Extract the [X, Y] coordinate from the center of the cell holding the provided text.  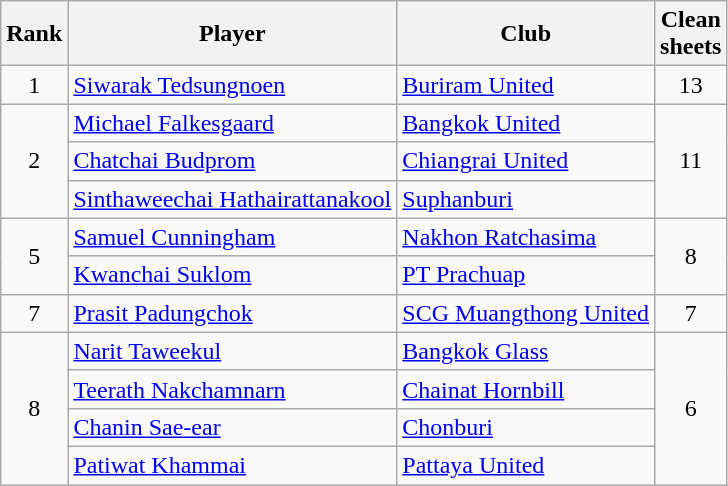
Cleansheets [691, 34]
Bangkok United [526, 123]
2 [34, 161]
Player [232, 34]
Bangkok Glass [526, 351]
6 [691, 408]
Club [526, 34]
Chonburi [526, 427]
Narit Taweekul [232, 351]
Chiangrai United [526, 161]
Siwarak Tedsungnoen [232, 85]
Kwanchai Suklom [232, 275]
Nakhon Ratchasima [526, 237]
PT Prachuap [526, 275]
Buriram United [526, 85]
SCG Muangthong United [526, 313]
Prasit Padungchok [232, 313]
13 [691, 85]
Rank [34, 34]
11 [691, 161]
Teerath Nakchamnarn [232, 389]
Chainat Hornbill [526, 389]
Samuel Cunningham [232, 237]
5 [34, 256]
1 [34, 85]
Chatchai Budprom [232, 161]
Suphanburi [526, 199]
Pattaya United [526, 465]
Chanin Sae-ear [232, 427]
Sinthaweechai Hathairattanakool [232, 199]
Michael Falkesgaard [232, 123]
Patiwat Khammai [232, 465]
